Output the [X, Y] coordinate of the center of the cell containing the given text.  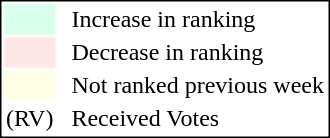
Decrease in ranking [198, 53]
Increase in ranking [198, 19]
Not ranked previous week [198, 85]
(RV) [29, 119]
Received Votes [198, 119]
